Capture the cell that displays the provided text and extract its [x, y] central coordinate. 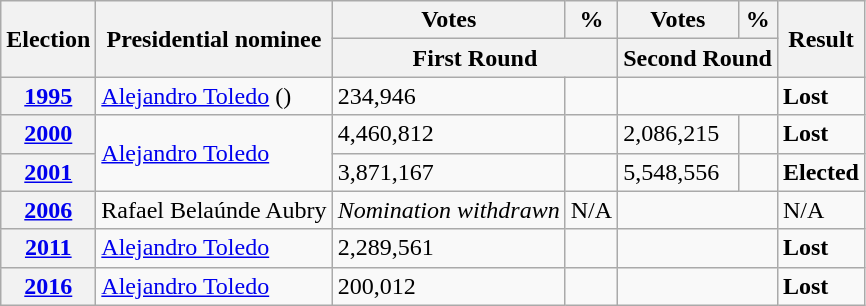
2001 [48, 172]
First Round [475, 58]
2000 [48, 134]
2011 [48, 248]
1995 [48, 96]
4,460,812 [448, 134]
234,946 [448, 96]
3,871,167 [448, 172]
5,548,556 [678, 172]
2006 [48, 210]
Alejandro Toledo () [214, 96]
Rafael Belaúnde Aubry [214, 210]
Elected [820, 172]
Presidential nominee [214, 39]
2,086,215 [678, 134]
200,012 [448, 286]
Election [48, 39]
Second Round [698, 58]
2016 [48, 286]
2,289,561 [448, 248]
Nomination withdrawn [448, 210]
Result [820, 39]
